Determine the [X, Y] coordinate at the center of the cell enclosing the given text.  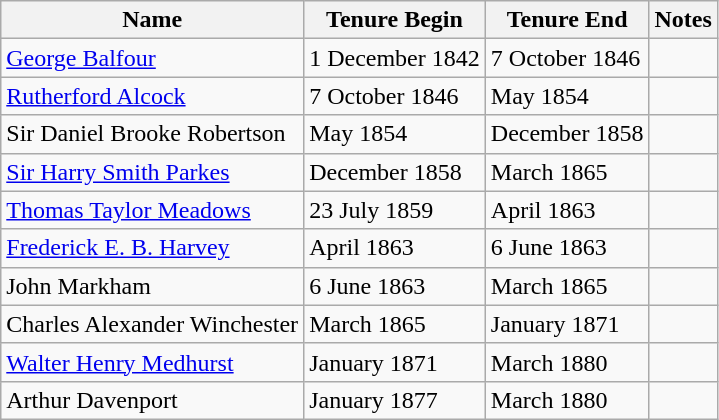
Arthur Davenport [152, 400]
Sir Daniel Brooke Robertson [152, 134]
Tenure End [567, 20]
Thomas Taylor Meadows [152, 210]
Notes [683, 20]
23 July 1859 [395, 210]
Frederick E. B. Harvey [152, 248]
January 1877 [395, 400]
Sir Harry Smith Parkes [152, 172]
Walter Henry Medhurst [152, 362]
Name [152, 20]
Rutherford Alcock [152, 96]
Charles Alexander Winchester [152, 324]
George Balfour [152, 58]
John Markham [152, 286]
1 December 1842 [395, 58]
Tenure Begin [395, 20]
